Output the (X, Y) coordinate of the center of the cell containing the given text.  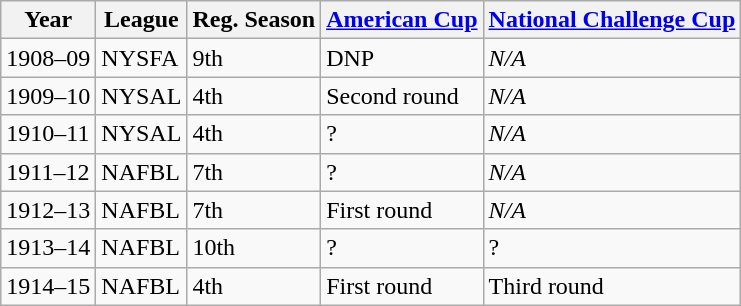
Third round (612, 286)
Second round (402, 96)
10th (254, 248)
NYSFA (142, 58)
1909–10 (48, 96)
League (142, 20)
1911–12 (48, 172)
1914–15 (48, 286)
1908–09 (48, 58)
Year (48, 20)
1913–14 (48, 248)
1910–11 (48, 134)
9th (254, 58)
American Cup (402, 20)
National Challenge Cup (612, 20)
DNP (402, 58)
Reg. Season (254, 20)
1912–13 (48, 210)
